For the text-containing cell, return its midpoint in (X, Y) coordinate format. 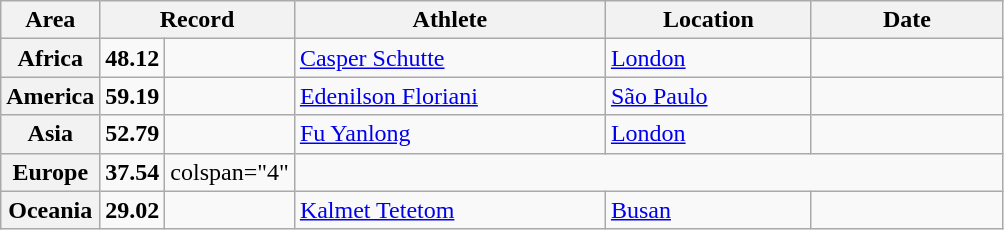
Record (198, 20)
Area (50, 20)
Date (906, 20)
São Paulo (708, 96)
Casper Schutte (450, 58)
Location (708, 20)
Fu Yanlong (450, 134)
colspan="4" (230, 172)
37.54 (132, 172)
Africa (50, 58)
Kalmet Tetetom (450, 210)
Europe (50, 172)
Edenilson Floriani (450, 96)
48.12 (132, 58)
America (50, 96)
Asia (50, 134)
59.19 (132, 96)
52.79 (132, 134)
Oceania (50, 210)
Athlete (450, 20)
Busan (708, 210)
29.02 (132, 210)
